For the text-containing cell, return its midpoint in (X, Y) coordinate format. 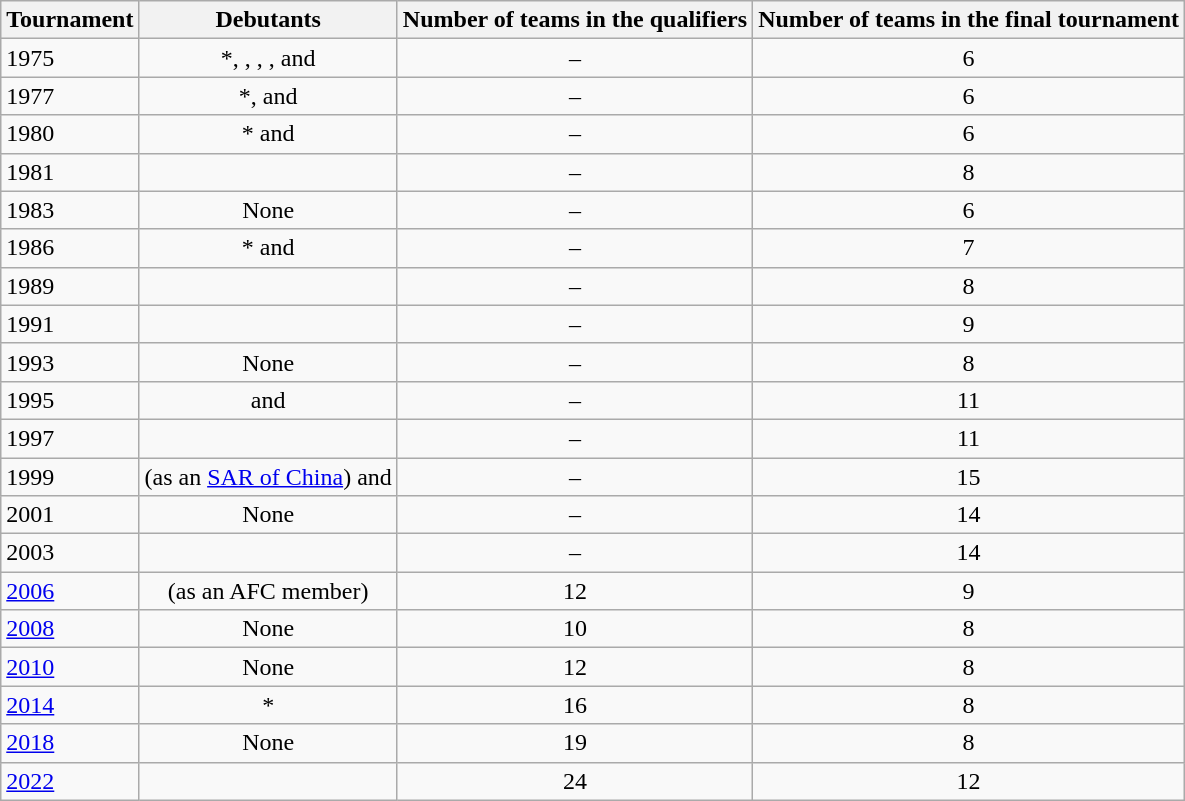
2018 (70, 743)
(as an AFC member) (268, 591)
1980 (70, 134)
1997 (70, 438)
7 (969, 248)
Number of teams in the final tournament (969, 20)
2006 (70, 591)
24 (574, 781)
1999 (70, 477)
1983 (70, 210)
*, and (268, 96)
and (268, 400)
1981 (70, 172)
1977 (70, 96)
1975 (70, 58)
Number of teams in the qualifiers (574, 20)
15 (969, 477)
16 (574, 705)
2001 (70, 515)
*, , , , and (268, 58)
* (268, 705)
1995 (70, 400)
2022 (70, 781)
1991 (70, 324)
Tournament (70, 20)
2014 (70, 705)
19 (574, 743)
1993 (70, 362)
1986 (70, 248)
(as an SAR of China) and (268, 477)
Debutants (268, 20)
10 (574, 629)
1989 (70, 286)
2010 (70, 667)
2008 (70, 629)
2003 (70, 553)
